Provide the (X, Y) coordinate of the cell's center where the given text is located.  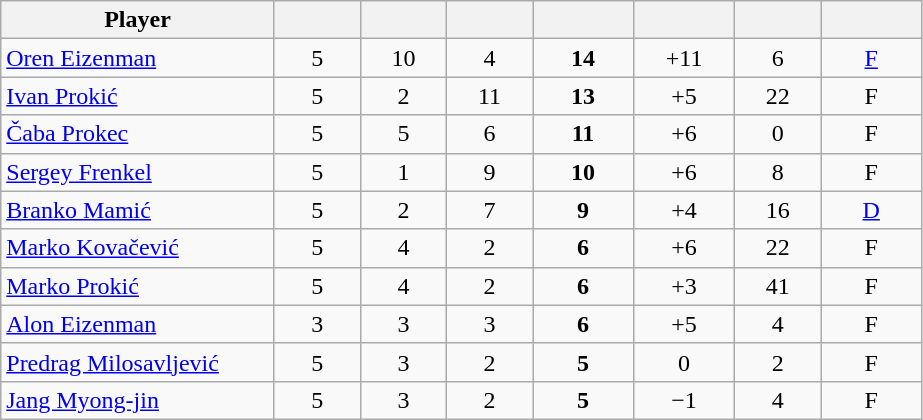
Marko Prokić (138, 286)
+3 (684, 286)
Oren Eizenman (138, 58)
16 (778, 210)
Player (138, 20)
Ivan Prokić (138, 96)
Marko Kovačević (138, 248)
8 (778, 172)
Jang Myong-jin (138, 400)
D (872, 210)
+11 (684, 58)
41 (778, 286)
Predrag Milosavljević (138, 362)
Sergey Frenkel (138, 172)
13 (582, 96)
−1 (684, 400)
Alon Eizenman (138, 324)
+4 (684, 210)
14 (582, 58)
Čaba Prokec (138, 134)
Branko Mamić (138, 210)
1 (403, 172)
7 (489, 210)
